Extract the [X, Y] coordinate from the center of the cell holding the provided text.  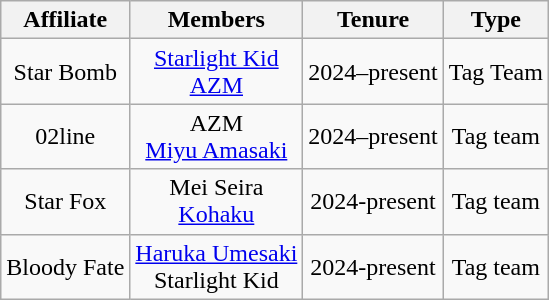
Star Bomb [66, 72]
Tag Team [496, 72]
Haruka UmesakiStarlight Kid [216, 266]
Mei SeiraKohaku [216, 202]
Starlight KidAZM [216, 72]
Tenure [373, 20]
Bloody Fate [66, 266]
Star Fox [66, 202]
Type [496, 20]
Members [216, 20]
AZMMiyu Amasaki [216, 136]
02line [66, 136]
Affiliate [66, 20]
